Output the (X, Y) coordinate of the center of the cell containing the given text.  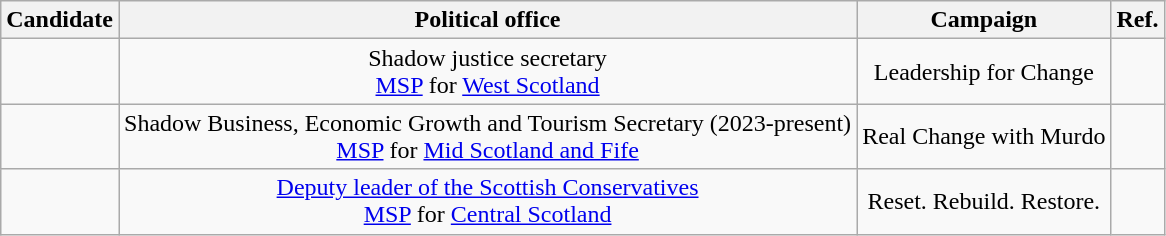
Shadow justice secretary MSP for West Scotland (487, 72)
Political office (487, 20)
Reset. Rebuild. Restore. (984, 202)
Ref. (1138, 20)
Leadership for Change (984, 72)
Candidate (60, 20)
Deputy leader of the Scottish Conservatives MSP for Central Scotland (487, 202)
Shadow Business, Economic Growth and Tourism Secretary (2023-present)MSP for Mid Scotland and Fife (487, 136)
Campaign (984, 20)
Real Change with Murdo (984, 136)
